Detect which cell encompasses the target text, then output its (X, Y) center coordinate. 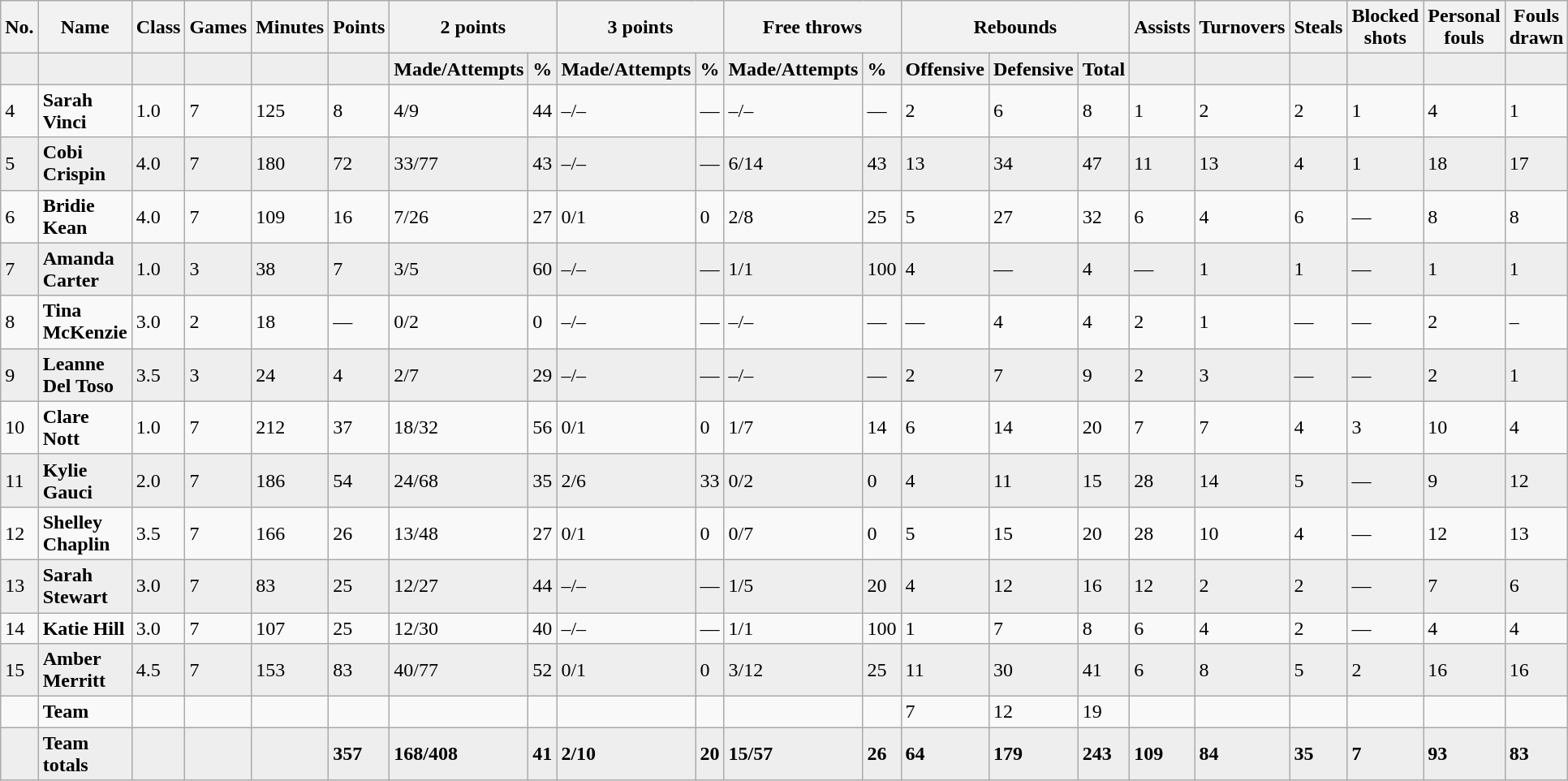
1/5 (794, 586)
37 (359, 427)
15/57 (794, 753)
Amber Merritt (84, 671)
19 (1104, 712)
12/27 (459, 586)
6/14 (794, 164)
84 (1242, 753)
Assists (1162, 28)
2.0 (158, 481)
Turnovers (1242, 28)
Total (1104, 69)
13/48 (459, 533)
186 (291, 481)
357 (359, 753)
2/6 (627, 481)
18/32 (459, 427)
166 (291, 533)
212 (291, 427)
Katie Hill (84, 628)
40/77 (459, 671)
72 (359, 164)
Class (158, 28)
24/68 (459, 481)
Rebounds (1015, 28)
30 (1033, 671)
Minutes (291, 28)
Team totals (84, 753)
Points (359, 28)
180 (291, 164)
56 (542, 427)
– (1536, 321)
168/408 (459, 753)
Amanda Carter (84, 270)
Free throws (812, 28)
33/77 (459, 164)
40 (542, 628)
38 (291, 270)
Tina McKenzie (84, 321)
93 (1464, 753)
153 (291, 671)
243 (1104, 753)
Steals (1318, 28)
2 points (473, 28)
Games (218, 28)
179 (1033, 753)
Offensive (945, 69)
Leanne Del Toso (84, 375)
12/30 (459, 628)
2/10 (627, 753)
Sarah Stewart (84, 586)
4/9 (459, 110)
33 (709, 481)
54 (359, 481)
1/7 (794, 427)
34 (1033, 164)
Team (84, 712)
47 (1104, 164)
Fouls drawn (1536, 28)
Name (84, 28)
29 (542, 375)
Kylie Gauci (84, 481)
52 (542, 671)
125 (291, 110)
3 points (640, 28)
4.5 (158, 671)
Cobi Crispin (84, 164)
60 (542, 270)
Bridie Kean (84, 216)
Sarah Vinci (84, 110)
7/26 (459, 216)
64 (945, 753)
3/5 (459, 270)
2/7 (459, 375)
3/12 (794, 671)
No. (19, 28)
0/7 (794, 533)
107 (291, 628)
Clare Nott (84, 427)
24 (291, 375)
Defensive (1033, 69)
Shelley Chaplin (84, 533)
2/8 (794, 216)
32 (1104, 216)
17 (1536, 164)
Blocked shots (1385, 28)
Personal fouls (1464, 28)
